Locate the cell with the specified text and output its [X, Y] center coordinate. 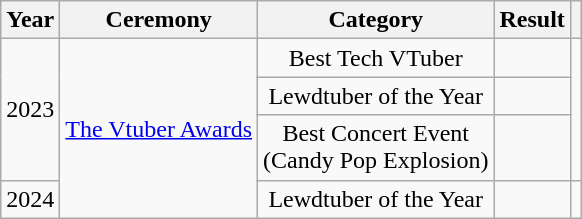
Best Tech VTuber [376, 58]
2024 [30, 199]
Category [376, 20]
Year [30, 20]
Best Concert Event(Candy Pop Explosion) [376, 148]
Ceremony [159, 20]
Result [532, 20]
2023 [30, 110]
The Vtuber Awards [159, 128]
